Find where the given text appears and provide that cell's center as [x, y] coordinate. 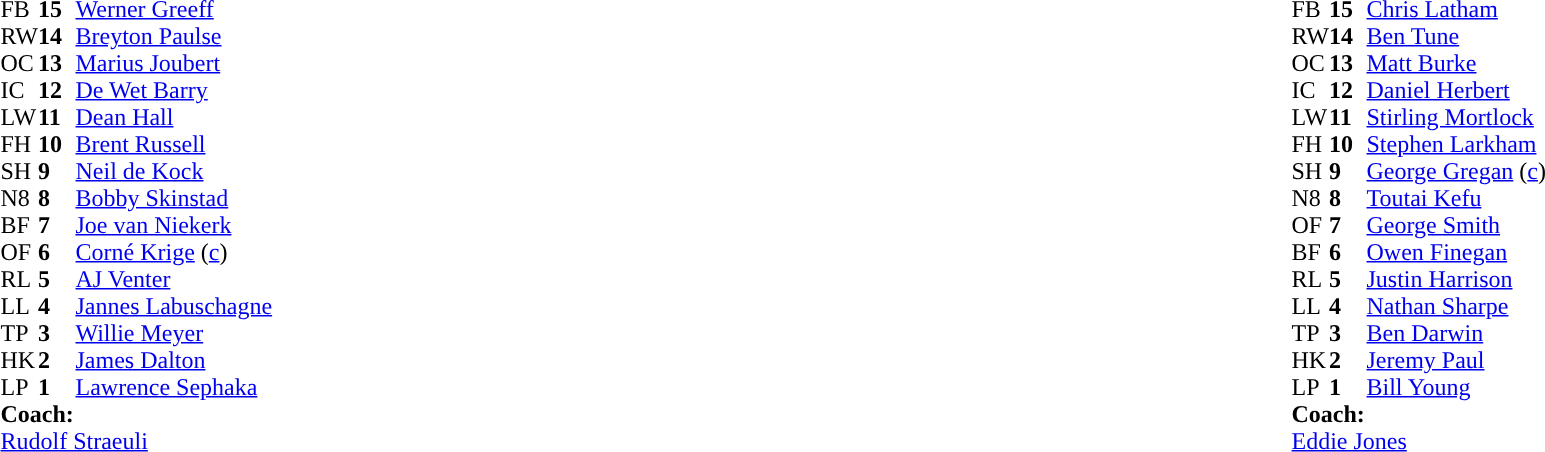
Joe van Niekerk [174, 226]
Bobby Skinstad [174, 198]
Marius Joubert [174, 64]
AJ Venter [174, 280]
Coach: [136, 414]
Jannes Labuschagne [174, 306]
De Wet Barry [174, 90]
Corné Krige (c) [174, 252]
Lawrence Sephaka [174, 388]
Willie Meyer [174, 334]
Dean Hall [174, 118]
Brent Russell [174, 144]
James Dalton [174, 360]
Breyton Paulse [174, 36]
Neil de Kock [174, 172]
